Pinpoint the cell where the given text exists, returning its (X, Y) midpoint coordinate. 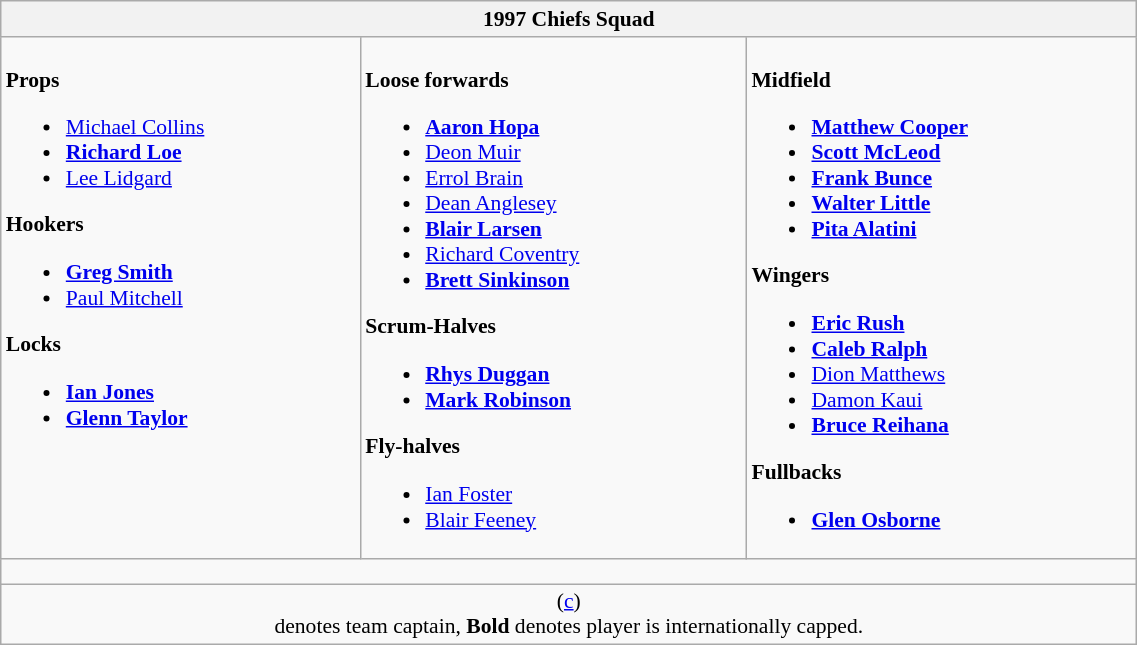
(c)denotes team captain, Bold denotes player is internationally capped. (569, 614)
1997 Chiefs Squad (569, 19)
Props Michael Collins Richard Loe Lee LidgardHookers Greg Smith Paul MitchellLocks Ian Jones Glenn Taylor (180, 298)
